Scan for the cell matching the given text and deliver its [X, Y] coordinate at center. 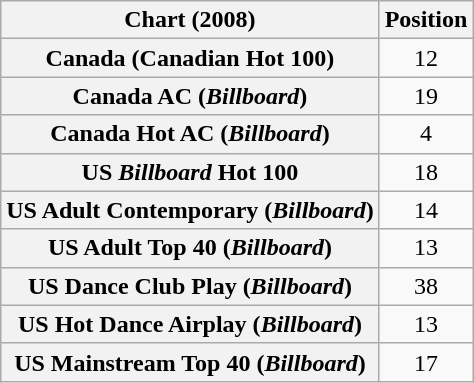
Canada AC (Billboard) [190, 96]
US Dance Club Play (Billboard) [190, 286]
18 [426, 172]
Canada Hot AC (Billboard) [190, 134]
Canada (Canadian Hot 100) [190, 58]
Chart (2008) [190, 20]
38 [426, 286]
US Adult Contemporary (Billboard) [190, 210]
US Adult Top 40 (Billboard) [190, 248]
17 [426, 362]
4 [426, 134]
US Hot Dance Airplay (Billboard) [190, 324]
US Billboard Hot 100 [190, 172]
19 [426, 96]
Position [426, 20]
12 [426, 58]
US Mainstream Top 40 (Billboard) [190, 362]
14 [426, 210]
